Detect which cell encompasses the target text, then output its [X, Y] center coordinate. 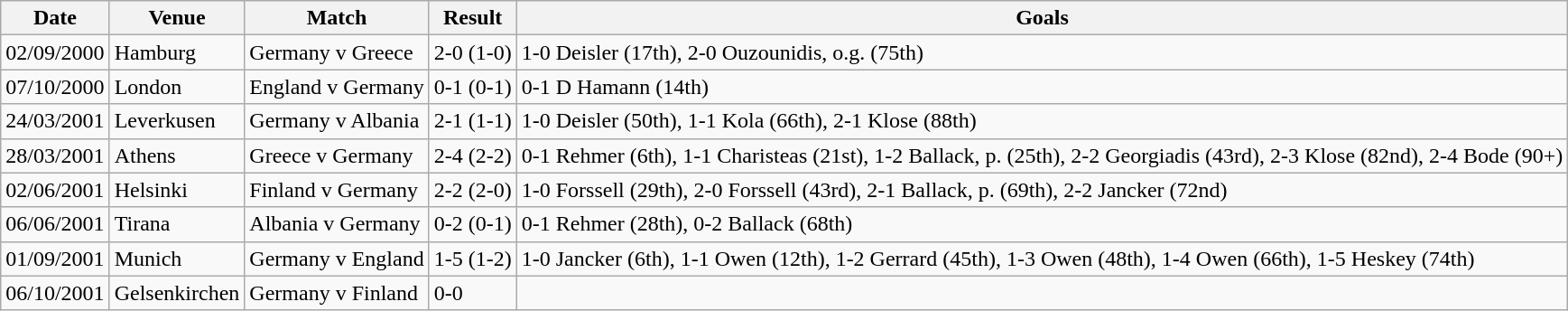
1-0 Deisler (50th), 1-1 Kola (66th), 2-1 Klose (88th) [1042, 121]
England v Germany [337, 87]
1-0 Jancker (6th), 1-1 Owen (12th), 1-2 Gerrard (45th), 1-3 Owen (48th), 1-4 Owen (66th), 1-5 Heskey (74th) [1042, 259]
0-1 Rehmer (28th), 0-2 Ballack (68th) [1042, 224]
0-0 [473, 293]
Finland v Germany [337, 190]
2-0 (1-0) [473, 52]
02/06/2001 [55, 190]
1-0 Deisler (17th), 2-0 Ouzounidis, o.g. (75th) [1042, 52]
Greece v Germany [337, 155]
Germany v Finland [337, 293]
Hamburg [177, 52]
Albania v Germany [337, 224]
Germany v Albania [337, 121]
Munich [177, 259]
Athens [177, 155]
07/10/2000 [55, 87]
2-4 (2-2) [473, 155]
Gelsenkirchen [177, 293]
Germany v England [337, 259]
1-0 Forssell (29th), 2-0 Forssell (43rd), 2-1 Ballack, p. (69th), 2-2 Jancker (72nd) [1042, 190]
Tirana [177, 224]
0-1 (0-1) [473, 87]
Result [473, 18]
Leverkusen [177, 121]
24/03/2001 [55, 121]
Date [55, 18]
Match [337, 18]
1-5 (1-2) [473, 259]
06/10/2001 [55, 293]
2-1 (1-1) [473, 121]
2-2 (2-0) [473, 190]
Helsinki [177, 190]
Goals [1042, 18]
Venue [177, 18]
02/09/2000 [55, 52]
0-1 D Hamann (14th) [1042, 87]
28/03/2001 [55, 155]
06/06/2001 [55, 224]
0-2 (0-1) [473, 224]
01/09/2001 [55, 259]
0-1 Rehmer (6th), 1-1 Charisteas (21st), 1-2 Ballack, p. (25th), 2-2 Georgiadis (43rd), 2-3 Klose (82nd), 2-4 Bode (90+) [1042, 155]
London [177, 87]
Germany v Greece [337, 52]
